Search for the cell housing the specified text and yield its (x, y) center coordinate. 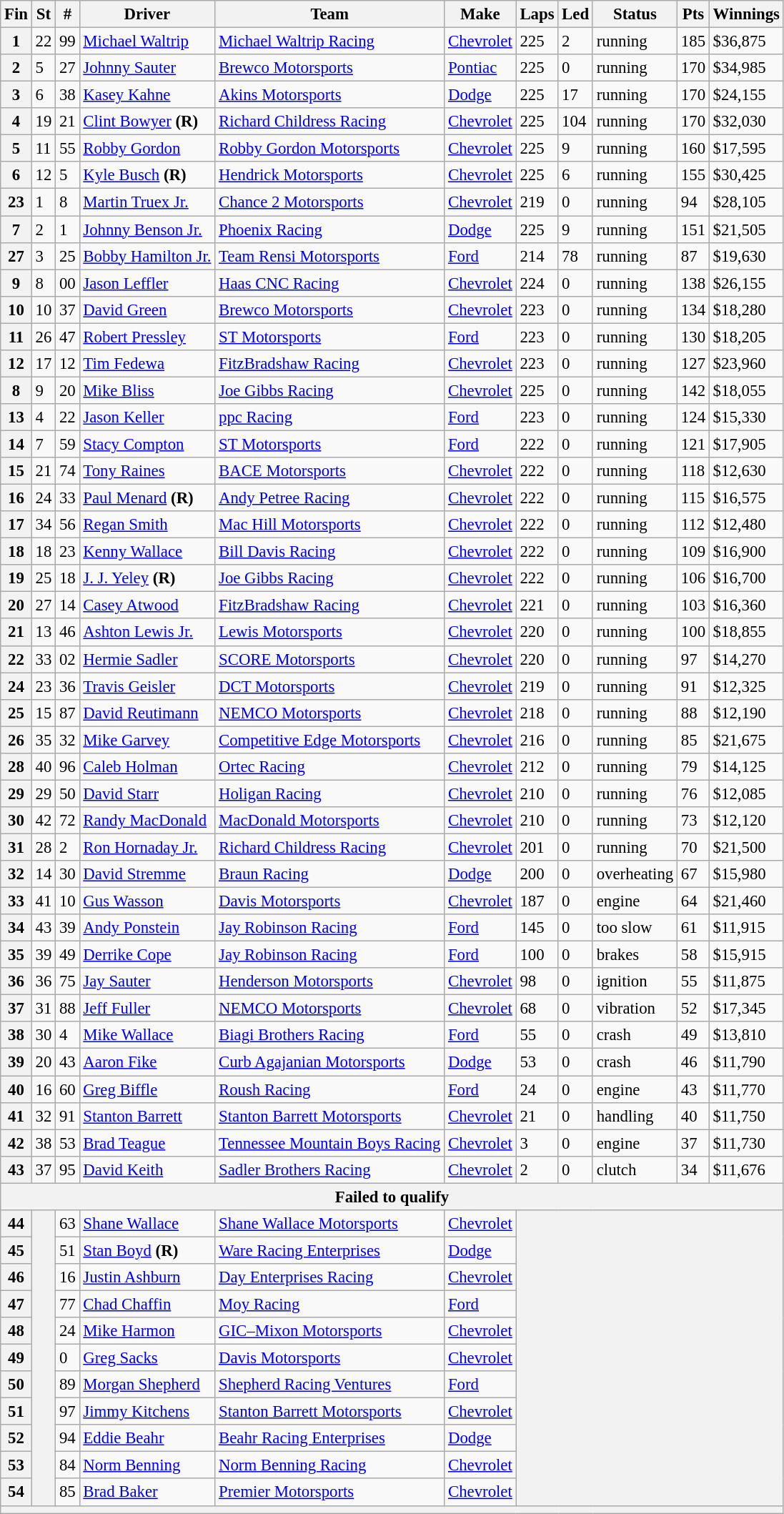
Failed to qualify (392, 1197)
54 (16, 1493)
David Stremme (147, 874)
151 (693, 229)
Brad Baker (147, 1493)
Robby Gordon Motorsports (330, 149)
Team (330, 14)
David Green (147, 310)
Competitive Edge Motorsports (330, 740)
Henderson Motorsports (330, 981)
124 (693, 417)
96 (67, 767)
Make (480, 14)
MacDonald Motorsports (330, 821)
# (67, 14)
Norm Benning Racing (330, 1465)
$18,855 (746, 633)
Akins Motorsports (330, 95)
Eddie Beahr (147, 1438)
Morgan Shepherd (147, 1385)
$24,155 (746, 95)
Ortec Racing (330, 767)
Braun Racing (330, 874)
St (43, 14)
$11,875 (746, 981)
$12,325 (746, 686)
SCORE Motorsports (330, 659)
64 (693, 901)
73 (693, 821)
70 (693, 847)
$17,905 (746, 444)
130 (693, 337)
44 (16, 1224)
Bobby Hamilton Jr. (147, 256)
$34,985 (746, 68)
Norm Benning (147, 1465)
Gus Wasson (147, 901)
Hendrick Motorsports (330, 175)
127 (693, 364)
115 (693, 498)
Tennessee Mountain Boys Racing (330, 1143)
212 (537, 767)
brakes (635, 955)
Chance 2 Motorsports (330, 202)
Justin Ashburn (147, 1277)
$21,505 (746, 229)
Led (576, 14)
$11,790 (746, 1062)
Ware Racing Enterprises (330, 1250)
Paul Menard (R) (147, 498)
Travis Geisler (147, 686)
Laps (537, 14)
$16,575 (746, 498)
$26,155 (746, 283)
David Keith (147, 1169)
$18,055 (746, 390)
Tim Fedewa (147, 364)
$18,280 (746, 310)
78 (576, 256)
Brad Teague (147, 1143)
$12,085 (746, 793)
Jason Keller (147, 417)
118 (693, 471)
$21,500 (746, 847)
Driver (147, 14)
216 (537, 740)
$21,675 (746, 740)
56 (67, 525)
Martin Truex Jr. (147, 202)
Caleb Holman (147, 767)
Mike Harmon (147, 1331)
Andy Ponstein (147, 928)
$14,270 (746, 659)
$12,630 (746, 471)
145 (537, 928)
overheating (635, 874)
Beahr Racing Enterprises (330, 1438)
Status (635, 14)
Tony Raines (147, 471)
$16,700 (746, 578)
99 (67, 41)
Curb Agajanian Motorsports (330, 1062)
$14,125 (746, 767)
79 (693, 767)
Pts (693, 14)
45 (16, 1250)
Day Enterprises Racing (330, 1277)
Holigan Racing (330, 793)
Shane Wallace (147, 1224)
Greg Biffle (147, 1089)
$28,105 (746, 202)
$15,915 (746, 955)
61 (693, 928)
Winnings (746, 14)
84 (67, 1465)
$15,980 (746, 874)
$23,960 (746, 364)
224 (537, 283)
Clint Bowyer (R) (147, 122)
89 (67, 1385)
Kasey Kahne (147, 95)
Mike Wallace (147, 1036)
109 (693, 552)
59 (67, 444)
200 (537, 874)
$16,900 (746, 552)
$11,676 (746, 1169)
Michael Waltrip (147, 41)
67 (693, 874)
Jason Leffler (147, 283)
$21,460 (746, 901)
221 (537, 605)
$11,730 (746, 1143)
134 (693, 310)
Andy Petree Racing (330, 498)
Robby Gordon (147, 149)
155 (693, 175)
$13,810 (746, 1036)
$16,360 (746, 605)
160 (693, 149)
Sadler Brothers Racing (330, 1169)
68 (537, 1009)
ignition (635, 981)
$11,770 (746, 1089)
$36,875 (746, 41)
Regan Smith (147, 525)
Phoenix Racing (330, 229)
Michael Waltrip Racing (330, 41)
Ron Hornaday Jr. (147, 847)
138 (693, 283)
63 (67, 1224)
60 (67, 1089)
vibration (635, 1009)
00 (67, 283)
Ashton Lewis Jr. (147, 633)
J. J. Yeley (R) (147, 578)
112 (693, 525)
Jeff Fuller (147, 1009)
Stanton Barrett (147, 1116)
74 (67, 471)
Aaron Fike (147, 1062)
Mike Garvey (147, 740)
Pontiac (480, 68)
103 (693, 605)
Greg Sacks (147, 1358)
214 (537, 256)
GIC–Mixon Motorsports (330, 1331)
Roush Racing (330, 1089)
Premier Motorsports (330, 1493)
handling (635, 1116)
Johnny Benson Jr. (147, 229)
121 (693, 444)
Robert Pressley (147, 337)
72 (67, 821)
DCT Motorsports (330, 686)
Haas CNC Racing (330, 283)
75 (67, 981)
77 (67, 1304)
106 (693, 578)
$12,480 (746, 525)
Bill Davis Racing (330, 552)
Moy Racing (330, 1304)
98 (537, 981)
$32,030 (746, 122)
Kenny Wallace (147, 552)
Kyle Busch (R) (147, 175)
201 (537, 847)
48 (16, 1331)
Chad Chaffin (147, 1304)
too slow (635, 928)
76 (693, 793)
$12,120 (746, 821)
BACE Motorsports (330, 471)
Stacy Compton (147, 444)
$11,915 (746, 928)
142 (693, 390)
Biagi Brothers Racing (330, 1036)
David Starr (147, 793)
David Reutimann (147, 713)
Team Rensi Motorsports (330, 256)
Fin (16, 14)
02 (67, 659)
218 (537, 713)
Johnny Sauter (147, 68)
Shepherd Racing Ventures (330, 1385)
Mike Bliss (147, 390)
Jimmy Kitchens (147, 1412)
$17,595 (746, 149)
$18,205 (746, 337)
Lewis Motorsports (330, 633)
95 (67, 1169)
Derrike Cope (147, 955)
Jay Sauter (147, 981)
$30,425 (746, 175)
$12,190 (746, 713)
clutch (635, 1169)
Hermie Sadler (147, 659)
$15,330 (746, 417)
104 (576, 122)
Mac Hill Motorsports (330, 525)
58 (693, 955)
$17,345 (746, 1009)
185 (693, 41)
Shane Wallace Motorsports (330, 1224)
$19,630 (746, 256)
187 (537, 901)
ppc Racing (330, 417)
$11,750 (746, 1116)
Casey Atwood (147, 605)
Randy MacDonald (147, 821)
Stan Boyd (R) (147, 1250)
